Search for the cell housing the specified text and yield its (x, y) center coordinate. 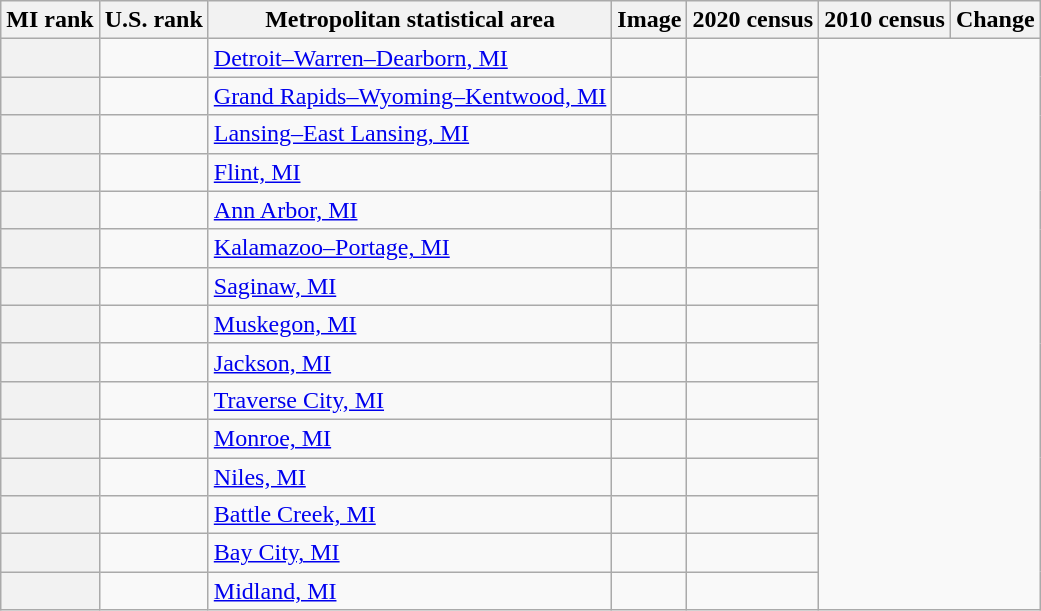
Monroe, MI (410, 438)
2010 census (885, 20)
Kalamazoo–Portage, MI (410, 248)
Midland, MI (410, 591)
Jackson, MI (410, 362)
Metropolitan statistical area (410, 20)
MI rank (50, 20)
Image (650, 20)
Battle Creek, MI (410, 515)
Ann Arbor, MI (410, 210)
Grand Rapids–Wyoming–Kentwood, MI (410, 96)
Saginaw, MI (410, 286)
Lansing–East Lansing, MI (410, 134)
Niles, MI (410, 477)
Muskegon, MI (410, 324)
2020 census (753, 20)
Detroit–Warren–Dearborn, MI (410, 58)
Flint, MI (410, 172)
U.S. rank (154, 20)
Traverse City, MI (410, 400)
Change (995, 20)
Bay City, MI (410, 553)
